Capture the cell that displays the provided text and extract its (x, y) central coordinate. 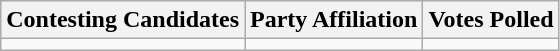
Contesting Candidates (123, 20)
Party Affiliation (334, 20)
Votes Polled (491, 20)
